Output the (X, Y) coordinate of the center of the cell containing the given text.  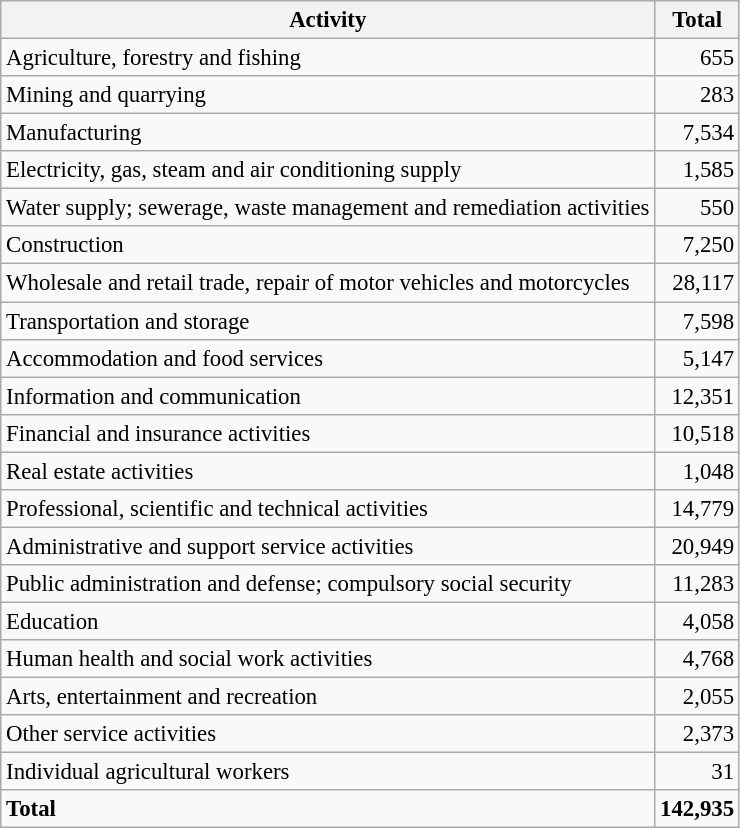
10,518 (698, 433)
1,585 (698, 170)
Electricity, gas, steam and air conditioning supply (328, 170)
Human health and social work activities (328, 659)
4,058 (698, 621)
7,534 (698, 133)
Manufacturing (328, 133)
7,598 (698, 321)
Financial and insurance activities (328, 433)
Transportation and storage (328, 321)
Mining and quarrying (328, 95)
283 (698, 95)
Water supply; sewerage, waste management and remediation activities (328, 208)
20,949 (698, 546)
31 (698, 772)
12,351 (698, 396)
Wholesale and retail trade, repair of motor vehicles and motorcycles (328, 283)
Education (328, 621)
Information and communication (328, 396)
28,117 (698, 283)
Administrative and support service activities (328, 546)
2,055 (698, 697)
4,768 (698, 659)
7,250 (698, 245)
Other service activities (328, 734)
14,779 (698, 509)
Public administration and defense; compulsory social security (328, 584)
Real estate activities (328, 471)
Professional, scientific and technical activities (328, 509)
Individual agricultural workers (328, 772)
Accommodation and food services (328, 358)
142,935 (698, 809)
Agriculture, forestry and fishing (328, 58)
Activity (328, 20)
1,048 (698, 471)
5,147 (698, 358)
11,283 (698, 584)
Construction (328, 245)
Arts, entertainment and recreation (328, 697)
655 (698, 58)
2,373 (698, 734)
550 (698, 208)
